Detect which cell encompasses the target text, then output its (x, y) center coordinate. 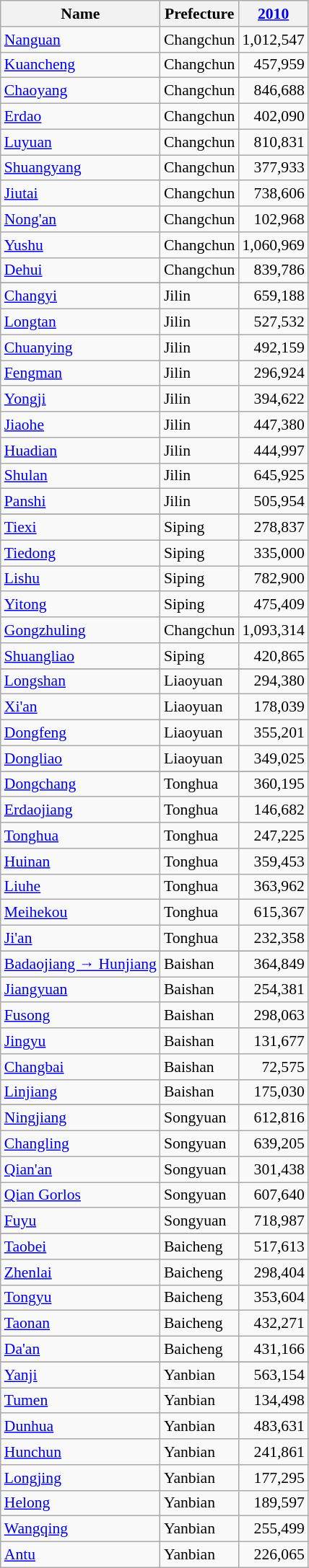
615,367 (273, 913)
Panshi (81, 502)
505,954 (273, 502)
810,831 (273, 142)
Yitong (81, 605)
Wangqing (81, 1529)
Zhenlai (81, 1272)
Dongliao (81, 758)
782,900 (273, 579)
241,861 (273, 1452)
846,688 (273, 91)
483,631 (273, 1427)
Liuhe (81, 887)
738,606 (273, 194)
Jiutai (81, 194)
Yongji (81, 399)
Changyi (81, 296)
Jiangyuan (81, 990)
402,090 (273, 117)
1,093,314 (273, 630)
Dunhua (81, 1427)
612,816 (273, 1118)
Fusong (81, 1016)
Luyuan (81, 142)
Longjing (81, 1478)
296,924 (273, 373)
444,997 (273, 451)
294,380 (273, 681)
72,575 (273, 1067)
Shuangyang (81, 168)
431,166 (273, 1350)
420,865 (273, 656)
Linjiang (81, 1092)
Tiexi (81, 528)
355,201 (273, 733)
177,295 (273, 1478)
Qian Gorlos (81, 1195)
Shulan (81, 476)
Longtan (81, 322)
Taobei (81, 1246)
Xi'an (81, 707)
255,499 (273, 1529)
Taonan (81, 1324)
335,000 (273, 553)
254,381 (273, 990)
639,205 (273, 1144)
527,532 (273, 322)
Huinan (81, 861)
247,225 (273, 836)
Dongfeng (81, 733)
1,012,547 (273, 40)
Hunchun (81, 1452)
131,677 (273, 1041)
447,380 (273, 425)
492,159 (273, 347)
Ningjiang (81, 1118)
Longshan (81, 681)
645,925 (273, 476)
Lishu (81, 579)
Dehui (81, 270)
Meihekou (81, 913)
457,959 (273, 65)
Jiaohe (81, 425)
359,453 (273, 861)
353,604 (273, 1298)
Tiedong (81, 553)
Shuangliao (81, 656)
1,060,969 (273, 245)
839,786 (273, 270)
364,849 (273, 964)
278,837 (273, 528)
Antu (81, 1555)
Prefecture (199, 14)
Nong'an (81, 219)
Tumen (81, 1401)
718,987 (273, 1221)
301,438 (273, 1169)
360,195 (273, 784)
Erdao (81, 117)
659,188 (273, 296)
Tongyu (81, 1298)
349,025 (273, 758)
363,962 (273, 887)
Changling (81, 1144)
134,498 (273, 1401)
Fuyu (81, 1221)
377,933 (273, 168)
2010 (273, 14)
Yushu (81, 245)
Jingyu (81, 1041)
298,063 (273, 1016)
298,404 (273, 1272)
Kuancheng (81, 65)
Helong (81, 1503)
563,154 (273, 1375)
Huadian (81, 451)
175,030 (273, 1092)
102,968 (273, 219)
189,597 (273, 1503)
Changbai (81, 1067)
475,409 (273, 605)
Badaojiang → Hunjiang (81, 964)
Dongchang (81, 784)
607,640 (273, 1195)
394,622 (273, 399)
146,682 (273, 810)
432,271 (273, 1324)
Da'an (81, 1350)
517,613 (273, 1246)
Chuanying (81, 347)
Qian'an (81, 1169)
Nanguan (81, 40)
Erdaojiang (81, 810)
Name (81, 14)
178,039 (273, 707)
Fengman (81, 373)
226,065 (273, 1555)
Chaoyang (81, 91)
Ji'an (81, 939)
232,358 (273, 939)
Yanji (81, 1375)
Gongzhuling (81, 630)
